Capture the cell that displays the provided text and extract its (X, Y) central coordinate. 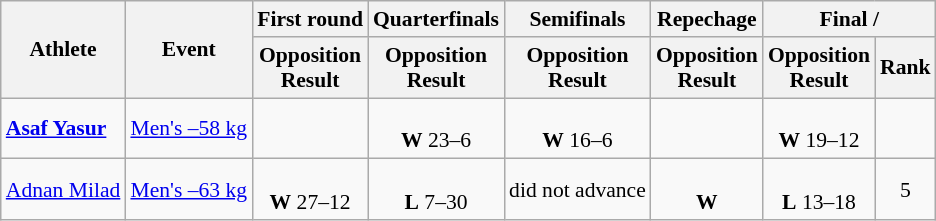
W 27–12 (310, 190)
Athlete (64, 50)
did not advance (578, 190)
W (707, 190)
Rank (906, 68)
Men's –58 kg (188, 128)
Event (188, 50)
Men's –63 kg (188, 190)
Semifinals (578, 19)
Final / (850, 19)
5 (906, 190)
W 19–12 (819, 128)
L 13–18 (819, 190)
Quarterfinals (436, 19)
L 7–30 (436, 190)
Repechage (707, 19)
W 16–6 (578, 128)
Asaf Yasur (64, 128)
Adnan Milad (64, 190)
W 23–6 (436, 128)
First round (310, 19)
